Provide the [X, Y] coordinate of the cell's center where the given text is located.  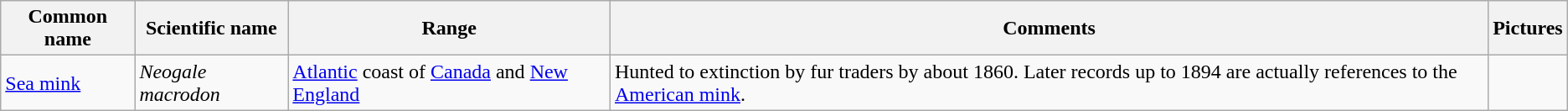
Sea mink [68, 82]
Common name [68, 29]
Pictures [1528, 29]
Range [449, 29]
Comments [1049, 29]
Neogale macrodon [211, 82]
Scientific name [211, 29]
Hunted to extinction by fur traders by about 1860. Later records up to 1894 are actually references to the American mink. [1049, 82]
Atlantic coast of Canada and New England [449, 82]
